Capture the cell that displays the provided text and extract its [x, y] central coordinate. 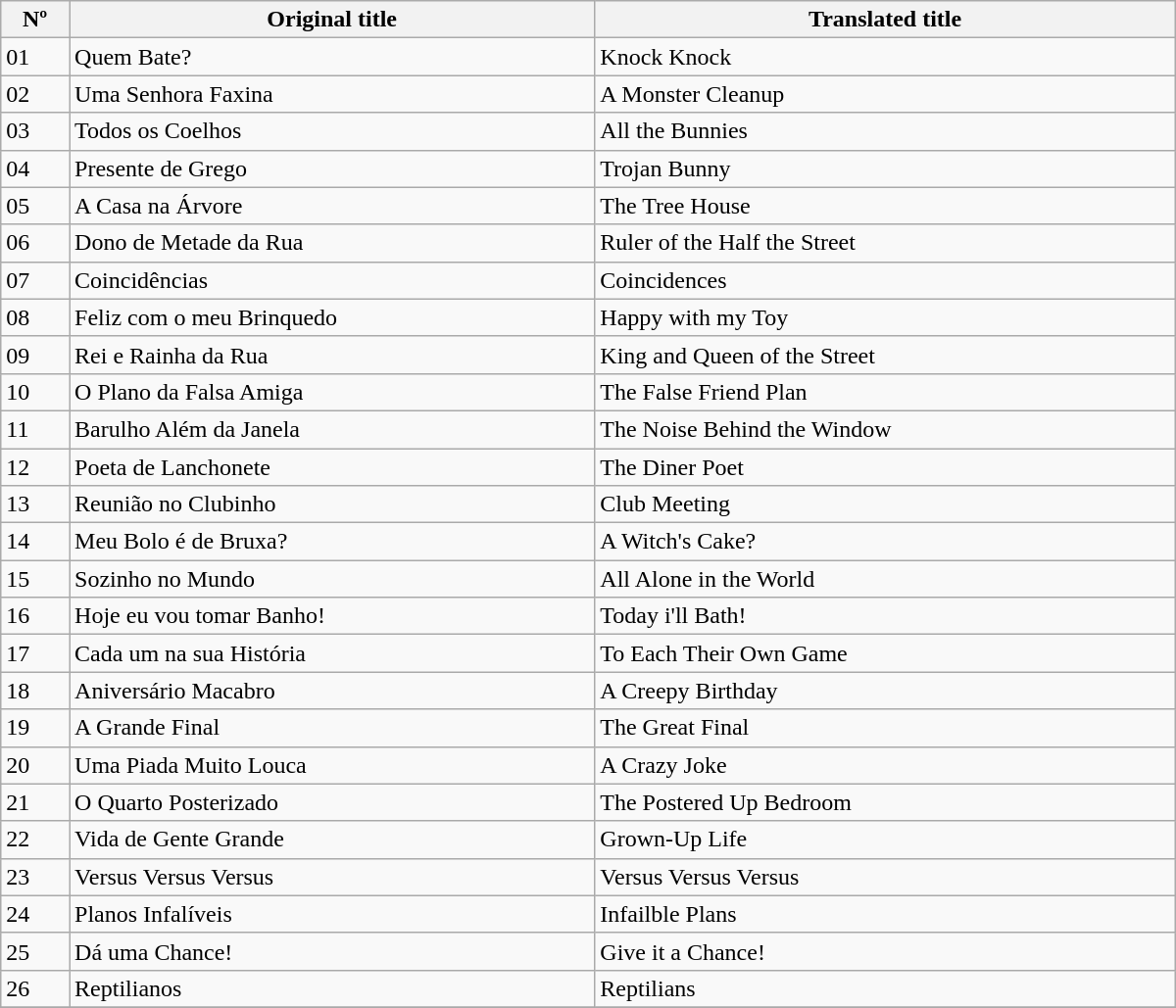
A Crazy Joke [885, 765]
14 [35, 542]
12 [35, 467]
23 [35, 877]
01 [35, 57]
09 [35, 355]
20 [35, 765]
Coincidências [332, 280]
22 [35, 840]
13 [35, 504]
Grown-Up Life [885, 840]
A Grande Final [332, 728]
Uma Piada Muito Louca [332, 765]
Planos Infalíveis [332, 914]
The Noise Behind the Window [885, 429]
Hoje eu vou tomar Banho! [332, 616]
The Postered Up Bedroom [885, 802]
15 [35, 579]
Todos os Coelhos [332, 131]
Barulho Além da Janela [332, 429]
A Monster Cleanup [885, 94]
Reptilians [885, 988]
18 [35, 691]
04 [35, 168]
Dá uma Chance! [332, 951]
Coincidences [885, 280]
02 [35, 94]
10 [35, 392]
19 [35, 728]
Dono de Metade da Rua [332, 243]
08 [35, 317]
Give it a Chance! [885, 951]
Today i'll Bath! [885, 616]
Reunião no Clubinho [332, 504]
Nº [35, 20]
The False Friend Plan [885, 392]
Presente de Grego [332, 168]
Sozinho no Mundo [332, 579]
Aniversário Macabro [332, 691]
25 [35, 951]
Infailble Plans [885, 914]
Club Meeting [885, 504]
03 [35, 131]
05 [35, 206]
24 [35, 914]
Translated title [885, 20]
A Witch's Cake? [885, 542]
06 [35, 243]
The Diner Poet [885, 467]
Meu Bolo é de Bruxa? [332, 542]
Vida de Gente Grande [332, 840]
O Plano da Falsa Amiga [332, 392]
A Creepy Birthday [885, 691]
A Casa na Árvore [332, 206]
07 [35, 280]
11 [35, 429]
26 [35, 988]
Original title [332, 20]
All Alone in the World [885, 579]
Quem Bate? [332, 57]
The Great Final [885, 728]
Cada um na sua História [332, 653]
Ruler of the Half the Street [885, 243]
All the Bunnies [885, 131]
Uma Senhora Faxina [332, 94]
Happy with my Toy [885, 317]
The Tree House [885, 206]
Reptilianos [332, 988]
Trojan Bunny [885, 168]
16 [35, 616]
21 [35, 802]
O Quarto Posterizado [332, 802]
To Each Their Own Game [885, 653]
17 [35, 653]
Rei e Rainha da Rua [332, 355]
Knock Knock [885, 57]
King and Queen of the Street [885, 355]
Feliz com o meu Brinquedo [332, 317]
Poeta de Lanchonete [332, 467]
